Provide the [x, y] coordinate of the cell's center where the given text is located.  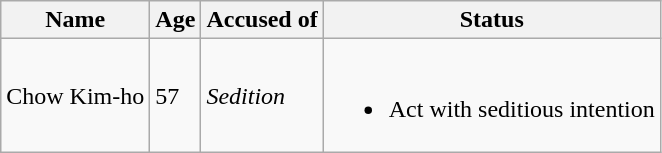
Chow Kim-ho [76, 96]
57 [176, 96]
Accused of [262, 20]
Status [492, 20]
Act with seditious intention [492, 96]
Name [76, 20]
Age [176, 20]
Sedition [262, 96]
